Determine the (X, Y) coordinate at the center of the cell enclosing the given text.  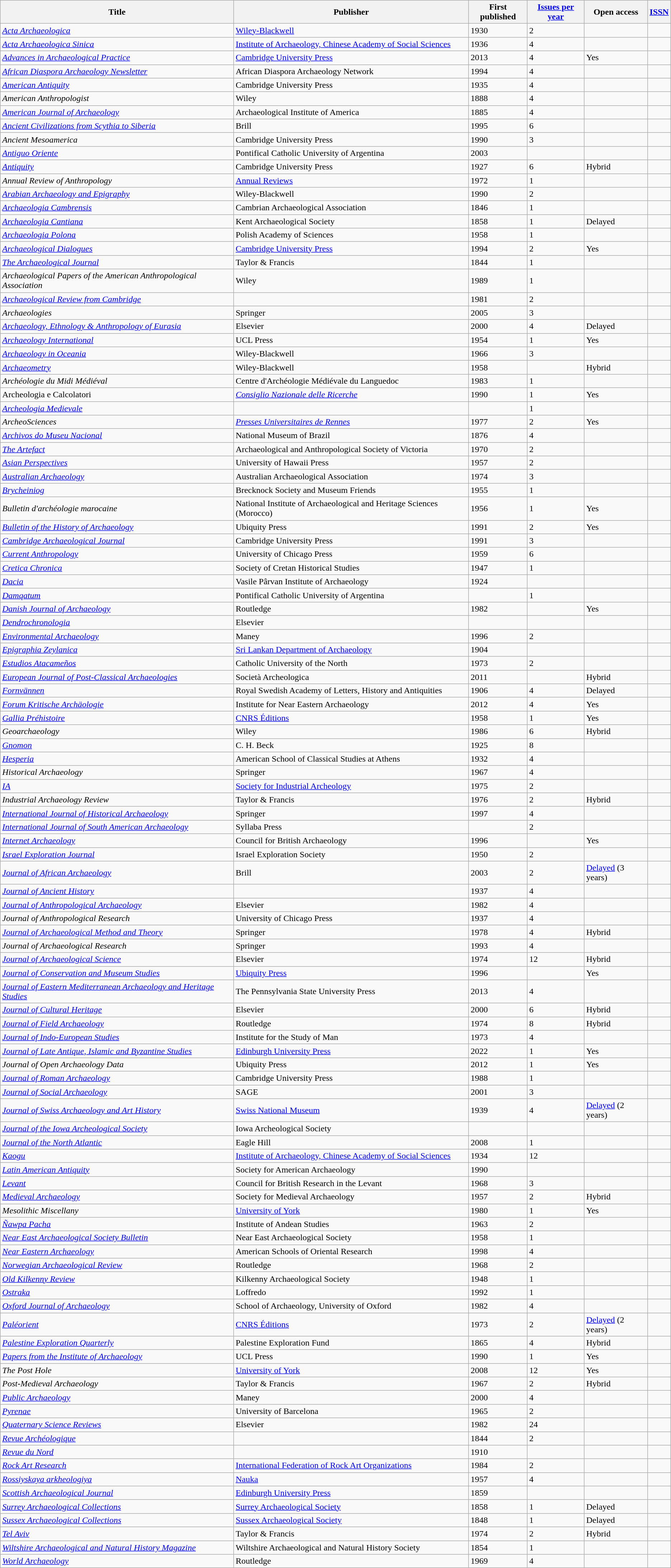
2011 (498, 677)
1885 (498, 112)
Ñawpa Pacha (117, 1224)
American Journal of Archaeology (117, 112)
Journal of Late Antique, Islamic and Byzantine Studies (117, 1051)
Delayed (3 years) (616, 873)
Surrey Archaeological Society (351, 1506)
Presses Universitaires de Rennes (351, 422)
Journal of Indo-European Studies (117, 1037)
Journal of Open Archaeology Data (117, 1064)
Antiguo Oriente (117, 153)
Syllaba Press (351, 827)
1925 (498, 745)
1998 (498, 1251)
Annual Review of Anthropology (117, 180)
1976 (498, 800)
1983 (498, 381)
Asian Perspectives (117, 463)
2022 (498, 1051)
Archaeological Institute of America (351, 112)
Archaeologia Cantiana (117, 221)
Quaternary Science Reviews (117, 1425)
Title (117, 12)
Revue du Nord (117, 1452)
1975 (498, 786)
Centre d'Archéologie Médiévale du Languedoc (351, 381)
Journal of African Archaeology (117, 873)
Archaeology in Oceania (117, 354)
1956 (498, 509)
Journal of Archaeological Science (117, 959)
1988 (498, 1078)
Australian Archaeological Association (351, 476)
Sussex Archaeological Collections (117, 1520)
1930 (498, 30)
1904 (498, 650)
1876 (498, 436)
Tel Aviv (117, 1534)
Institute for the Study of Man (351, 1037)
1959 (498, 554)
Society for Industrial Archeology (351, 786)
1963 (498, 1224)
Surrey Archaeological Collections (117, 1506)
SAGE (351, 1092)
1978 (498, 932)
1993 (498, 946)
Australian Archaeology (117, 476)
Bulletin of the History of Archaeology (117, 527)
Kent Archaeological Society (351, 221)
The Archaeological Journal (117, 262)
1934 (498, 1156)
Damqatum (117, 595)
Journal of Cultural Heritage (117, 1010)
Consiglio Nazionale delle Ricerche (351, 394)
1977 (498, 422)
Journal of Archaeological Research (117, 946)
Palestine Exploration Quarterly (117, 1343)
Near East Archaeological Society Bulletin (117, 1238)
Ancient Civilizations from Scythia to Siberia (117, 126)
Pyrenae (117, 1411)
Journal of Anthropological Archaeology (117, 905)
Acta Archaeologica Sinica (117, 44)
Gnomon (117, 745)
Archeologia Medievale (117, 408)
Israel Exploration Society (351, 854)
Archaeology International (117, 340)
2005 (498, 313)
Issues per year (556, 12)
Society of Cretan Historical Studies (351, 568)
Hesperia (117, 759)
Papers from the Institute of Archaeology (117, 1357)
Dendrochronologia (117, 622)
Cambridge Archaeological Journal (117, 541)
Latin American Antiquity (117, 1170)
Cambrian Archaeological Association (351, 208)
1924 (498, 581)
Archaeological Dialogues (117, 249)
Antiquity (117, 167)
The Artefact (117, 449)
ISSN (659, 12)
African Diaspora Archaeology Network (351, 71)
Swiss National Museum (351, 1111)
1972 (498, 180)
Kilkenny Archaeological Society (351, 1279)
Acta Archaeologica (117, 30)
1948 (498, 1279)
Advances in Archaeological Practice (117, 58)
International Journal of Historical Archaeology (117, 813)
24 (556, 1425)
Near Eastern Archaeology (117, 1251)
1992 (498, 1292)
1984 (498, 1466)
Post-Medieval Archaeology (117, 1384)
1997 (498, 813)
1986 (498, 732)
Journal of Conservation and Museum Studies (117, 973)
Loffredo (351, 1292)
Wiltshire Archaeological and Natural History Magazine (117, 1547)
1980 (498, 1210)
Revue Archéologique (117, 1438)
University of Hawaii Press (351, 463)
1910 (498, 1452)
Rock Art Research (117, 1466)
2001 (498, 1092)
Archaeometry (117, 367)
Archaeological Review from Cambridge (117, 299)
1854 (498, 1547)
Iowa Archeological Society (351, 1129)
1936 (498, 44)
American School of Classical Studies at Athens (351, 759)
Council for British Research in the Levant (351, 1183)
Danish Journal of Archaeology (117, 609)
Internet Archaeology (117, 840)
1969 (498, 1561)
Società Archeologica (351, 677)
Royal Swedish Academy of Letters, History and Antiquities (351, 691)
Journal of Roman Archaeology (117, 1078)
American Anthropologist (117, 99)
Mesolithic Miscellany (117, 1210)
International Journal of South American Archaeology (117, 827)
Old Kilkenny Review (117, 1279)
Levant (117, 1183)
School of Archaeology, University of Oxford (351, 1306)
Annual Reviews (351, 180)
Society for American Archaeology (351, 1170)
Sussex Archaeological Society (351, 1520)
Journal of Ancient History (117, 891)
1927 (498, 167)
Fornvännen (117, 691)
European Journal of Post-Classical Archaeologies (117, 677)
Publisher (351, 12)
Ostraka (117, 1292)
1989 (498, 281)
International Federation of Rock Art Organizations (351, 1466)
ArcheoSciences (117, 422)
Journal of Eastern Mediterranean Archaeology and Heritage Studies (117, 992)
Near East Archaeological Society (351, 1238)
Arabian Archaeology and Epigraphy (117, 194)
Dacia (117, 581)
1935 (498, 85)
Medieval Archaeology (117, 1197)
Journal of Social Archaeology (117, 1092)
Cretica Chronica (117, 568)
1981 (498, 299)
Journal of Archaeological Method and Theory (117, 932)
1965 (498, 1411)
Industrial Archaeology Review (117, 800)
Epigraphia Zeylanica (117, 650)
1954 (498, 340)
1950 (498, 854)
Catholic University of the North (351, 663)
First published (498, 12)
Open access (616, 12)
Estudios Atacameños (117, 663)
Institute for Near Eastern Archaeology (351, 704)
Archaeological Papers of the American Anthropological Association (117, 281)
University of Barcelona (351, 1411)
The Post Hole (117, 1370)
American Schools of Oriental Research (351, 1251)
1939 (498, 1111)
Norwegian Archaeological Review (117, 1265)
Public Archaeology (117, 1397)
Brycheiniog (117, 490)
Archeologia e Calcolatori (117, 394)
Archaeologies (117, 313)
National Institute of Archaeological and Heritage Sciences (Morocco) (351, 509)
Polish Academy of Sciences (351, 235)
Journal of the North Atlantic (117, 1142)
World Archaeology (117, 1561)
Kaogu (117, 1156)
1932 (498, 759)
1970 (498, 449)
Journal of Anthropological Research (117, 919)
Eagle Hill (351, 1142)
1955 (498, 490)
Wiltshire Archaeological and Natural History Society (351, 1547)
C. H. Beck (351, 745)
Environmental Archaeology (117, 636)
Brecknock Society and Museum Friends (351, 490)
Archaeologia Polona (117, 235)
IA (117, 786)
Sri Lankan Department of Archaeology (351, 650)
Forum Kritische Archäologie (117, 704)
1859 (498, 1493)
Historical Archaeology (117, 772)
Archaeological and Anthropological Society of Victoria (351, 449)
1947 (498, 568)
1846 (498, 208)
1888 (498, 99)
Journal of Swiss Archaeology and Art History (117, 1111)
Oxford Journal of Archaeology (117, 1306)
Nauka (351, 1479)
Scottish Archaeological Journal (117, 1493)
Ancient Mesoamerica (117, 139)
National Museum of Brazil (351, 436)
Vasile Pârvan Institute of Archaeology (351, 581)
Geoarchaeology (117, 732)
1865 (498, 1343)
1995 (498, 126)
1906 (498, 691)
1848 (498, 1520)
Archaeology, Ethnology & Anthropology of Eurasia (117, 326)
1966 (498, 354)
Council for British Archaeology (351, 840)
Archaeologia Cambrensis (117, 208)
Rossiyskaya arkheologiya (117, 1479)
Israel Exploration Journal (117, 854)
Society for Medieval Archaeology (351, 1197)
Current Anthropology (117, 554)
The Pennsylvania State University Press (351, 992)
Journal of Field Archaeology (117, 1023)
Paléorient (117, 1324)
Archéologie du Midi Médiéval (117, 381)
American Antiquity (117, 85)
Institute of Andean Studies (351, 1224)
Archivos do Museu Nacional (117, 436)
Gallia Préhistoire (117, 718)
Palestine Exploration Fund (351, 1343)
African Diaspora Archaeology Newsletter (117, 71)
Bulletin d'archéologie marocaine (117, 509)
Journal of the Iowa Archeological Society (117, 1129)
